Identify which cell holds the provided text, then report its [X, Y] central coordinate. 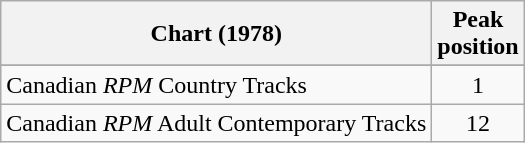
12 [478, 123]
Canadian RPM Adult Contemporary Tracks [216, 123]
Peakposition [478, 34]
Canadian RPM Country Tracks [216, 85]
1 [478, 85]
Chart (1978) [216, 34]
